Return the (x, y) coordinate for the center point of the cell that contains the specified text.  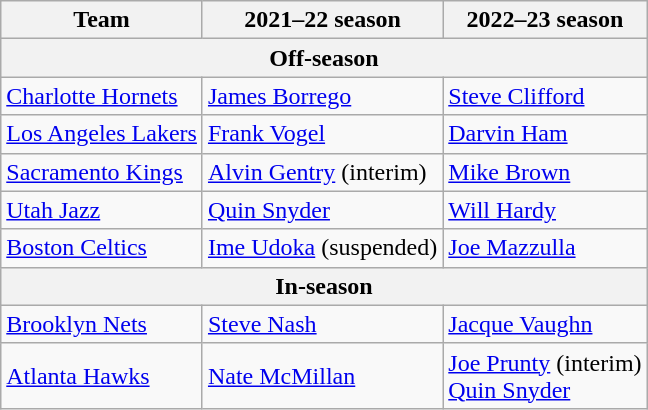
Charlotte Hornets (102, 96)
In-season (324, 286)
Steve Nash (322, 324)
Mike Brown (545, 172)
Joe Prunty (interim)Quin Snyder (545, 376)
2022–23 season (545, 20)
Utah Jazz (102, 210)
Jacque Vaughn (545, 324)
Ime Udoka (suspended) (322, 248)
Los Angeles Lakers (102, 134)
Frank Vogel (322, 134)
Joe Mazzulla (545, 248)
Off-season (324, 58)
2021–22 season (322, 20)
Team (102, 20)
James Borrego (322, 96)
Darvin Ham (545, 134)
Atlanta Hawks (102, 376)
Quin Snyder (322, 210)
Boston Celtics (102, 248)
Brooklyn Nets (102, 324)
Steve Clifford (545, 96)
Nate McMillan (322, 376)
Alvin Gentry (interim) (322, 172)
Will Hardy (545, 210)
Sacramento Kings (102, 172)
